Return (X, Y) of the center of cell containing provided text 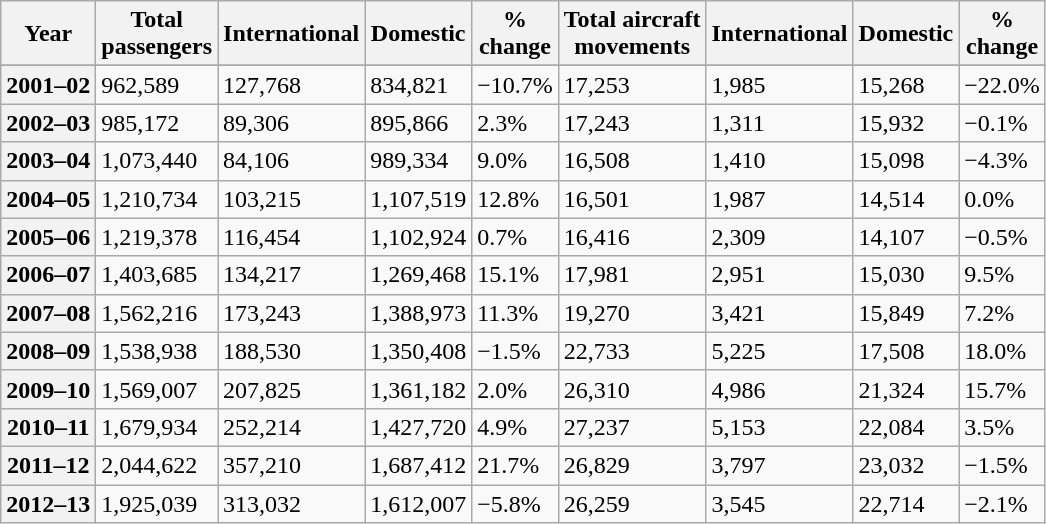
16,501 (632, 199)
26,829 (632, 465)
15,849 (906, 313)
15,268 (906, 85)
−4.3% (1002, 161)
15.7% (1002, 389)
127,768 (292, 85)
2010–11 (48, 427)
3,545 (780, 503)
26,259 (632, 503)
1,388,973 (418, 313)
2004–05 (48, 199)
9.0% (516, 161)
15,932 (906, 123)
22,733 (632, 351)
26,310 (632, 389)
Year (48, 34)
17,253 (632, 85)
17,243 (632, 123)
834,821 (418, 85)
0.7% (516, 237)
2,044,622 (157, 465)
2006–07 (48, 275)
2.0% (516, 389)
207,825 (292, 389)
9.5% (1002, 275)
1,925,039 (157, 503)
3.5% (1002, 427)
1,985 (780, 85)
84,106 (292, 161)
17,508 (906, 351)
1,102,924 (418, 237)
2009–10 (48, 389)
1,612,007 (418, 503)
357,210 (292, 465)
−0.5% (1002, 237)
14,107 (906, 237)
1,073,440 (157, 161)
1,350,408 (418, 351)
895,866 (418, 123)
2007–08 (48, 313)
Totalpassengers (157, 34)
15.1% (516, 275)
2005–06 (48, 237)
4,986 (780, 389)
0.0% (1002, 199)
103,215 (292, 199)
Total aircraftmovements (632, 34)
5,225 (780, 351)
1,538,938 (157, 351)
962,589 (157, 85)
1,987 (780, 199)
173,243 (292, 313)
27,237 (632, 427)
2,309 (780, 237)
3,797 (780, 465)
188,530 (292, 351)
18.0% (1002, 351)
1,107,519 (418, 199)
89,306 (292, 123)
2001–02 (48, 85)
2012–13 (48, 503)
2003–04 (48, 161)
1,219,378 (157, 237)
14,514 (906, 199)
1,311 (780, 123)
21,324 (906, 389)
−10.7% (516, 85)
2,951 (780, 275)
11.3% (516, 313)
1,403,685 (157, 275)
134,217 (292, 275)
−5.8% (516, 503)
2.3% (516, 123)
2008–09 (48, 351)
16,508 (632, 161)
1,210,734 (157, 199)
15,030 (906, 275)
12.8% (516, 199)
1,361,182 (418, 389)
16,416 (632, 237)
22,084 (906, 427)
22,714 (906, 503)
2002–03 (48, 123)
1,679,934 (157, 427)
−2.1% (1002, 503)
−0.1% (1002, 123)
1,410 (780, 161)
7.2% (1002, 313)
252,214 (292, 427)
313,032 (292, 503)
15,098 (906, 161)
1,427,720 (418, 427)
19,270 (632, 313)
5,153 (780, 427)
989,334 (418, 161)
1,569,007 (157, 389)
1,687,412 (418, 465)
2011–12 (48, 465)
116,454 (292, 237)
3,421 (780, 313)
23,032 (906, 465)
985,172 (157, 123)
1,562,216 (157, 313)
17,981 (632, 275)
1,269,468 (418, 275)
−22.0% (1002, 85)
21.7% (516, 465)
4.9% (516, 427)
